Return [X, Y] of the center of cell containing provided text 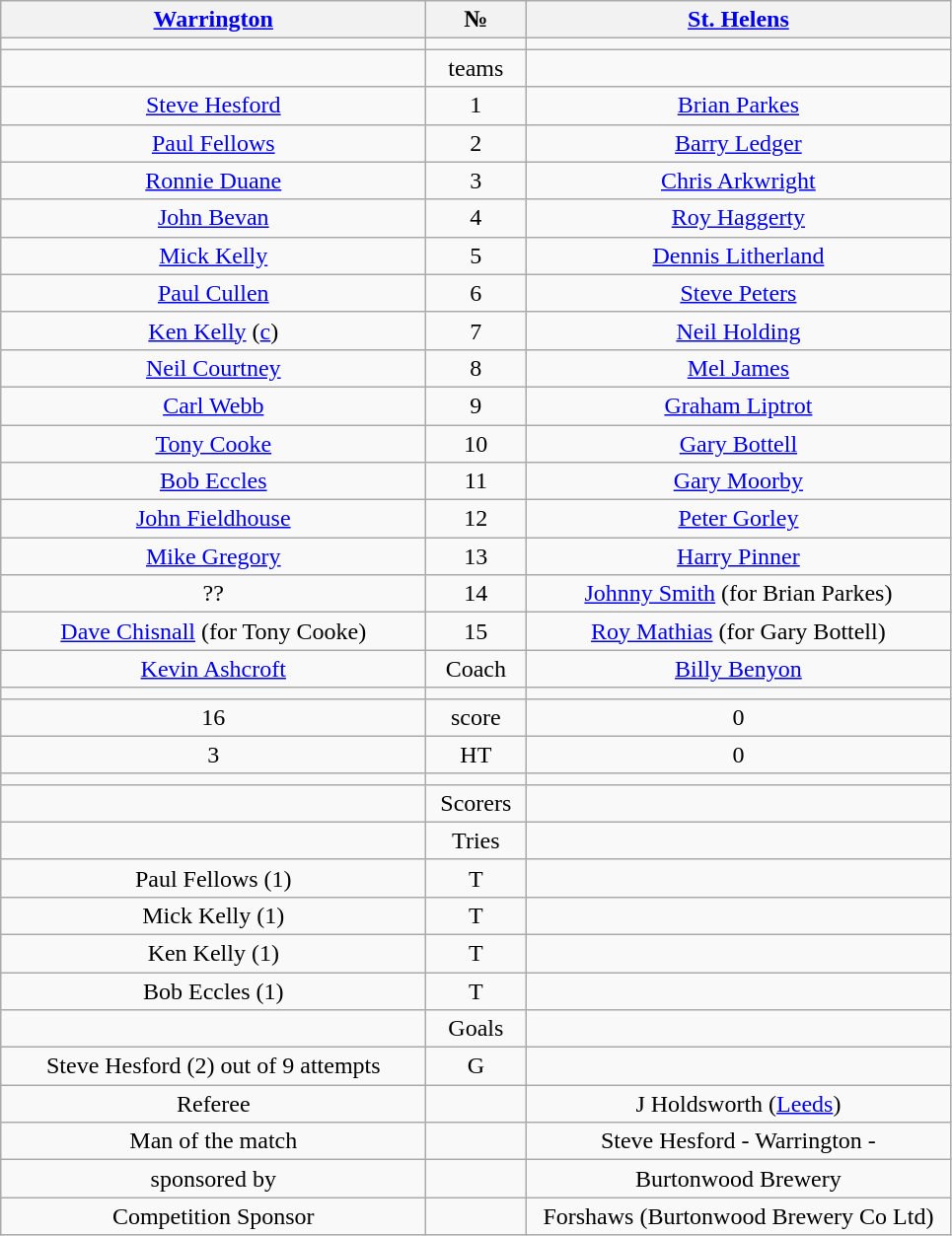
2 [476, 143]
Paul Fellows [213, 143]
Mick Kelly (1) [213, 915]
Barry Ledger [738, 143]
6 [476, 293]
Harry Pinner [738, 556]
Bob Eccles [213, 481]
John Fieldhouse [213, 519]
St. Helens [738, 20]
score [476, 717]
Bob Eccles (1) [213, 991]
Billy Benyon [738, 669]
Kevin Ashcroft [213, 669]
Neil Courtney [213, 368]
Ronnie Duane [213, 181]
sponsored by [213, 1179]
Scorers [476, 803]
Dave Chisnall (for Tony Cooke) [213, 631]
Brian Parkes [738, 106]
Steve Hesford [213, 106]
Mike Gregory [213, 556]
Gary Moorby [738, 481]
Gary Bottell [738, 443]
John Bevan [213, 218]
Graham Liptrot [738, 405]
Forshaws (Burtonwood Brewery Co Ltd) [738, 1216]
Johnny Smith (for Brian Parkes) [738, 594]
teams [476, 68]
1 [476, 106]
Chris Arkwright [738, 181]
G [476, 1066]
№ [476, 20]
11 [476, 481]
12 [476, 519]
Paul Fellows (1) [213, 878]
Steve Peters [738, 293]
4 [476, 218]
Carl Webb [213, 405]
Referee [213, 1104]
14 [476, 594]
Mick Kelly [213, 255]
10 [476, 443]
9 [476, 405]
15 [476, 631]
Ken Kelly (c) [213, 330]
Neil Holding [738, 330]
Dennis Litherland [738, 255]
HT [476, 755]
5 [476, 255]
13 [476, 556]
Man of the match [213, 1141]
Paul Cullen [213, 293]
Mel James [738, 368]
Tries [476, 840]
Steve Hesford - Warrington - [738, 1141]
16 [213, 717]
Steve Hesford (2) out of 9 attempts [213, 1066]
Warrington [213, 20]
?? [213, 594]
Roy Haggerty [738, 218]
Roy Mathias (for Gary Bottell) [738, 631]
Burtonwood Brewery [738, 1179]
Goals [476, 1029]
Tony Cooke [213, 443]
8 [476, 368]
Competition Sponsor [213, 1216]
Peter Gorley [738, 519]
J Holdsworth (Leeds) [738, 1104]
7 [476, 330]
Ken Kelly (1) [213, 953]
Coach [476, 669]
